Identify which cell holds the provided text, then report its (X, Y) central coordinate. 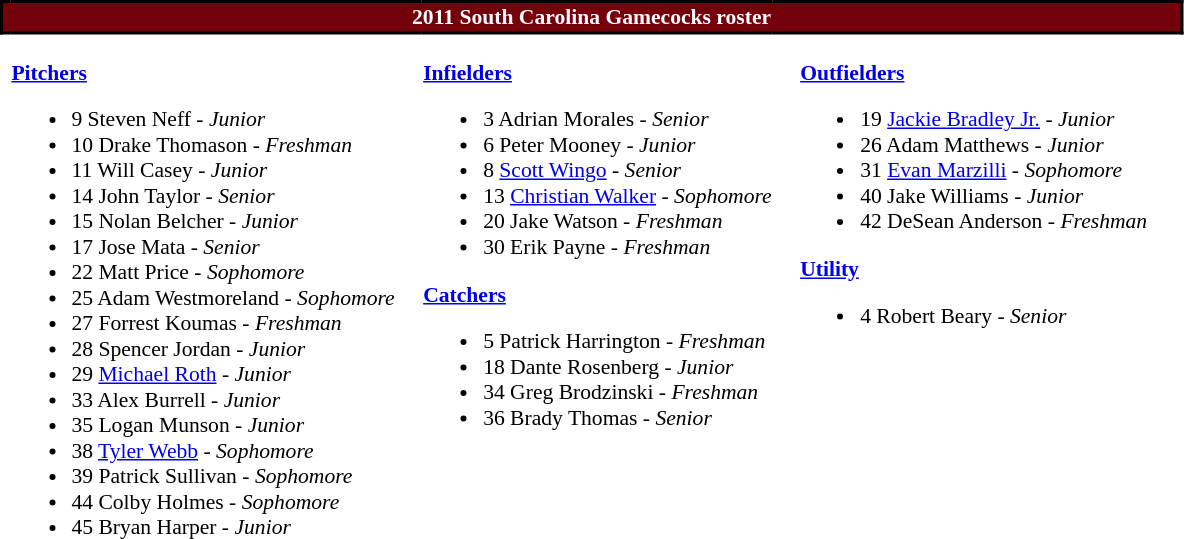
2011 South Carolina Gamecocks roster (592, 18)
